Determine the (x, y) coordinate at the center of the cell enclosing the given text.  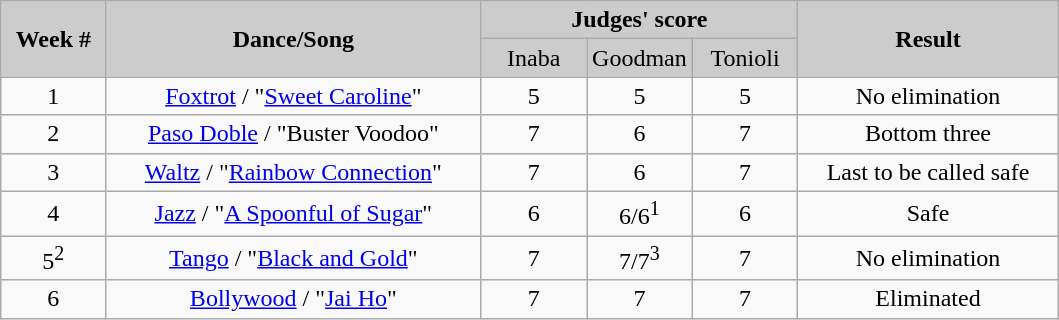
Bottom three (928, 134)
Tonioli (745, 58)
Result (928, 39)
Jazz / "A Spoonful of Sugar" (294, 214)
Tango / "Black and Gold" (294, 258)
Goodman (640, 58)
Inaba (534, 58)
1 (54, 96)
7/73 (640, 258)
4 (54, 214)
Foxtrot / "Sweet Caroline" (294, 96)
Safe (928, 214)
Bollywood / "Jai Ho" (294, 299)
Judges' score (640, 20)
Eliminated (928, 299)
Last to be called safe (928, 172)
Paso Doble / "Buster Voodoo" (294, 134)
6/61 (640, 214)
Waltz / "Rainbow Connection" (294, 172)
2 (54, 134)
Week # (54, 39)
3 (54, 172)
52 (54, 258)
Dance/Song (294, 39)
